Detect which cell encompasses the target text, then output its (x, y) center coordinate. 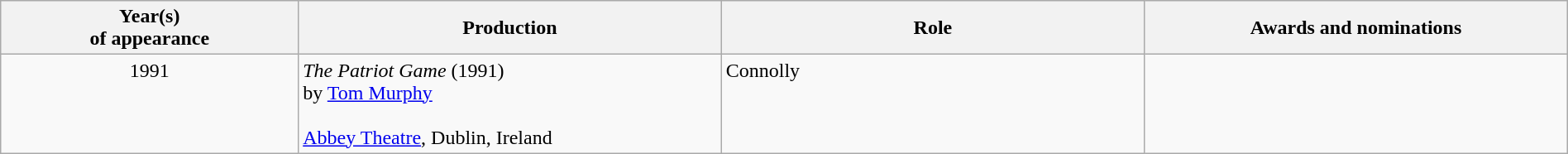
Role (933, 28)
Awards and nominations (1356, 28)
1991 (150, 104)
Production (510, 28)
Year(s)of appearance (150, 28)
The Patriot Game (1991)by Tom MurphyAbbey Theatre, Dublin, Ireland (510, 104)
Connolly (933, 104)
